Return (x, y) of the center of cell containing provided text 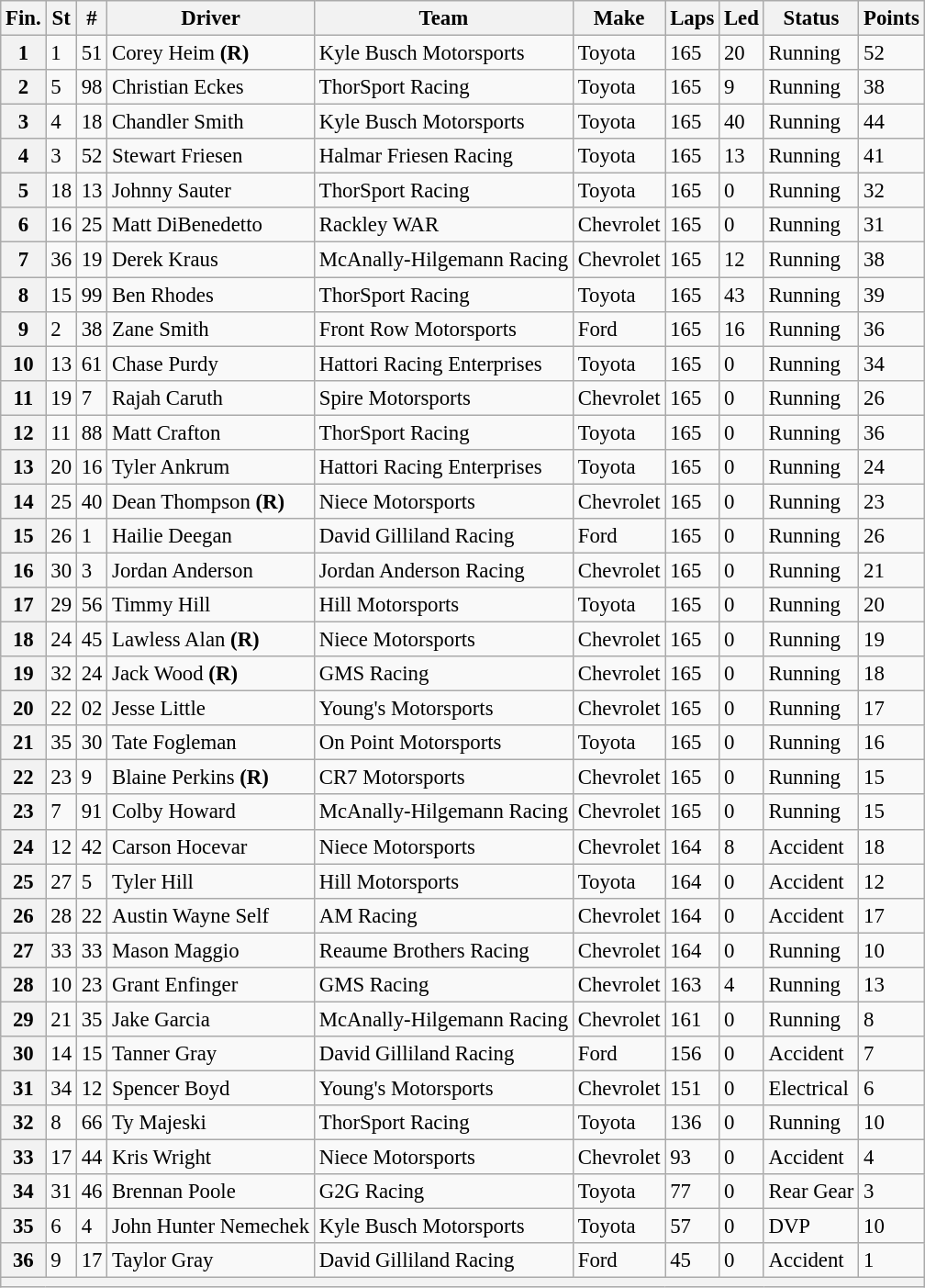
Driver (211, 18)
Corey Heim (R) (211, 53)
136 (692, 1123)
Ben Rhodes (211, 295)
163 (692, 985)
Carson Hocevar (211, 846)
61 (92, 364)
Hailie Deegan (211, 536)
99 (92, 295)
93 (692, 1158)
John Hunter Nemechek (211, 1226)
Electrical (811, 1088)
Christian Eckes (211, 87)
Colby Howard (211, 812)
51 (92, 53)
Matt Crafton (211, 432)
CR7 Motorsports (443, 778)
42 (92, 846)
Ty Majeski (211, 1123)
Tanner Gray (211, 1054)
Stewart Friesen (211, 156)
Fin. (24, 18)
Taylor Gray (211, 1260)
02 (92, 709)
On Point Motorsports (443, 743)
Mason Maggio (211, 950)
Team (443, 18)
41 (892, 156)
46 (92, 1192)
Jesse Little (211, 709)
Jordan Anderson (211, 570)
Front Row Motorsports (443, 329)
39 (892, 295)
Matt DiBenedetto (211, 225)
Tyler Ankrum (211, 467)
Jake Garcia (211, 1019)
Dean Thompson (R) (211, 501)
151 (692, 1088)
Zane Smith (211, 329)
Grant Enfinger (211, 985)
91 (92, 812)
G2G Racing (443, 1192)
Jack Wood (R) (211, 674)
Led (741, 18)
Johnny Sauter (211, 191)
Rajah Caruth (211, 398)
156 (692, 1054)
Timmy Hill (211, 605)
Spencer Boyd (211, 1088)
Halmar Friesen Racing (443, 156)
Spire Motorsports (443, 398)
Derek Kraus (211, 260)
Rear Gear (811, 1192)
Reaume Brothers Racing (443, 950)
Make (619, 18)
Tyler Hill (211, 881)
St (61, 18)
98 (92, 87)
Lawless Alan (R) (211, 640)
Points (892, 18)
77 (692, 1192)
161 (692, 1019)
Rackley WAR (443, 225)
Kris Wright (211, 1158)
Tate Fogleman (211, 743)
DVP (811, 1226)
66 (92, 1123)
Brennan Poole (211, 1192)
57 (692, 1226)
Jordan Anderson Racing (443, 570)
Austin Wayne Self (211, 915)
88 (92, 432)
Chase Purdy (211, 364)
Blaine Perkins (R) (211, 778)
# (92, 18)
Chandler Smith (211, 122)
Laps (692, 18)
56 (92, 605)
43 (741, 295)
Status (811, 18)
AM Racing (443, 915)
